Scan for the cell matching the given text and deliver its [x, y] coordinate at center. 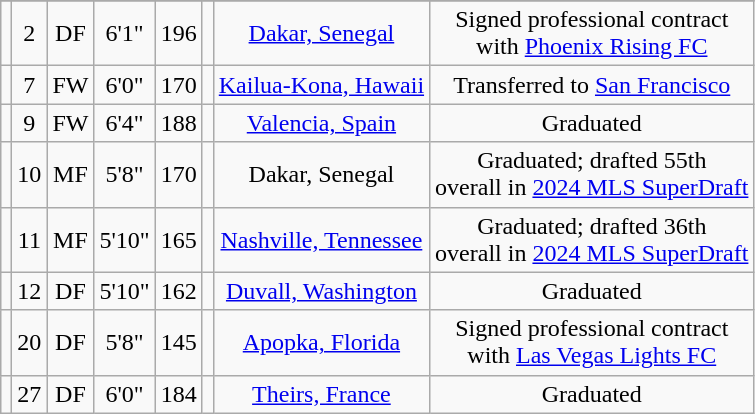
Graduated; drafted 55thoverall in 2024 MLS SuperDraft [592, 174]
Duvall, Washington [321, 291]
145 [178, 342]
Valencia, Spain [321, 123]
196 [178, 34]
Theirs, France [321, 394]
27 [30, 394]
11 [30, 240]
10 [30, 174]
188 [178, 123]
Signed professional contractwith Phoenix Rising FC [592, 34]
Nashville, Tennessee [321, 240]
7 [30, 85]
Signed professional contractwith Las Vegas Lights FC [592, 342]
Apopka, Florida [321, 342]
6'1" [124, 34]
Kailua-Kona, Hawaii [321, 85]
165 [178, 240]
2 [30, 34]
Transferred to San Francisco [592, 85]
20 [30, 342]
184 [178, 394]
162 [178, 291]
9 [30, 123]
12 [30, 291]
6'4" [124, 123]
Graduated; drafted 36thoverall in 2024 MLS SuperDraft [592, 240]
